Detect which cell encompasses the target text, then output its (x, y) center coordinate. 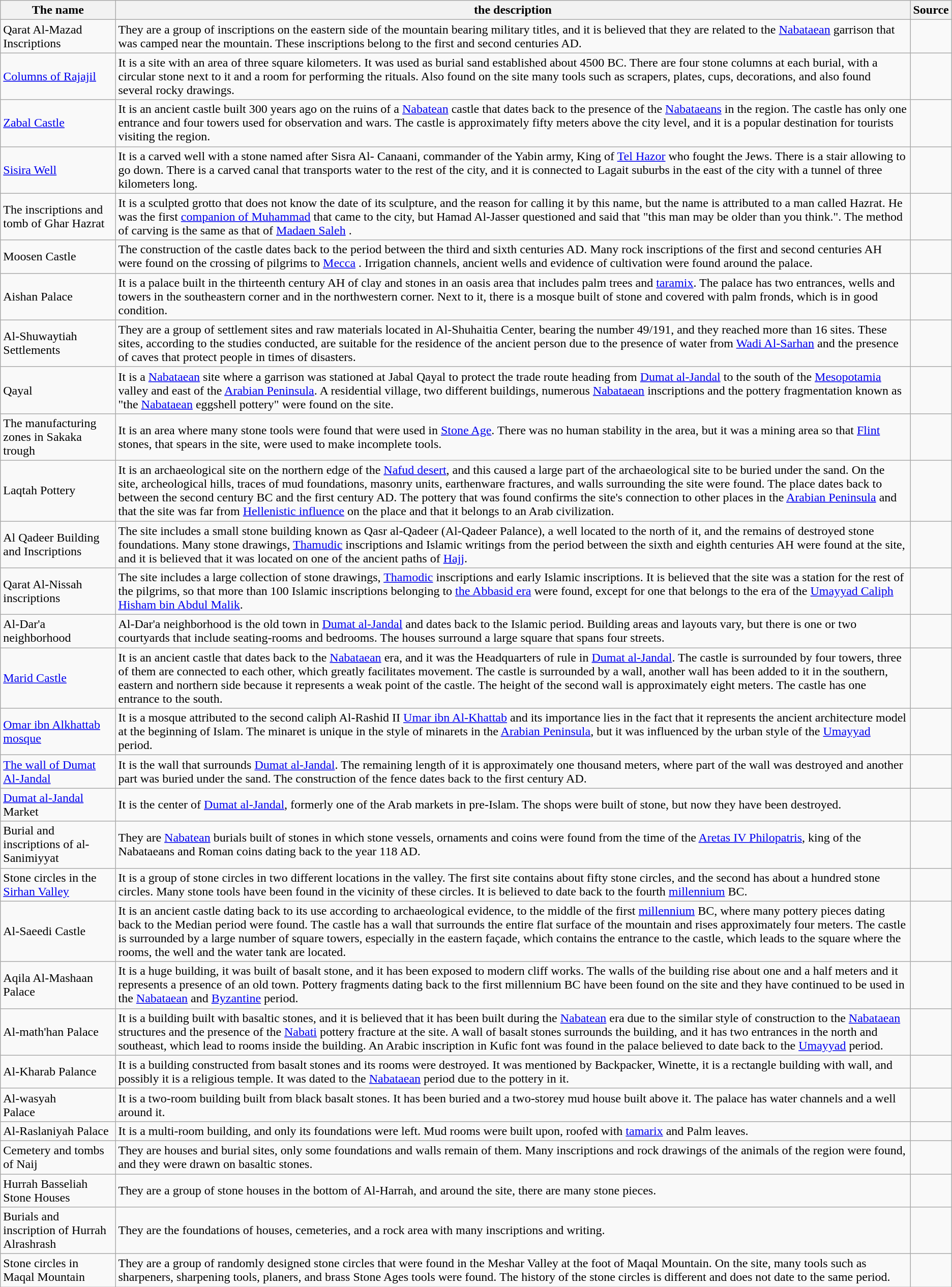
The inscriptions and tomb of Ghar Hazrat (58, 217)
Al-Shuwaytiah Settlements (58, 343)
Al-Dar'a neighborhood (58, 632)
Sisira Well (58, 170)
Zabal Castle (58, 123)
Al-Kharab Palance (58, 1072)
Cemetery and tombs of Naij (58, 1157)
Aqila Al-Mashaan Palace (58, 985)
Stone circles in the Sirhan Valley (58, 885)
Burials and inscription of Hurrah Alrashrash (58, 1231)
Al Qadeer Building and Inscriptions (58, 544)
Aishan Palace (58, 296)
Stone circles in Maqal Mountain (58, 1270)
Qarat Al-Mazad Inscriptions (58, 37)
Burial and inscriptions of al-Sanimiyyat (58, 845)
It is a multi-room building, and only its foundations were left. Mud rooms were built upon, roofed with tamarix and Palm leaves. (513, 1131)
Columns of Rajajil (58, 76)
The manufacturing zones in Sakaka trough (58, 437)
They are the foundations of houses, cemeteries, and a rock area with many inscriptions and writing. (513, 1231)
The name (58, 10)
Al-wasyahPalace (58, 1104)
The wall of Dumat Al-Jandal (58, 772)
Al-math'han Palace (58, 1032)
They are a group of stone houses in the bottom of Al-Harrah, and around the site, there are many stone pieces. (513, 1190)
the description (513, 10)
Qarat Al-Nissah inscriptions (58, 591)
Marid Castle (58, 678)
Dumat al-Jandal Market (58, 804)
Hurrah Basseliah Stone Houses (58, 1190)
Al-Saeedi Castle (58, 932)
Qayal (58, 390)
Omar ibn Alkhattab mosque (58, 732)
It is the center of Dumat al-Jandal, formerly one of the Arab markets in pre-Islam. The shops were built of stone, but now they have been destroyed. (513, 804)
Al-Raslaniyah Palace (58, 1131)
Moosen Castle (58, 256)
Laqtah Pottery (58, 490)
Source (931, 10)
